Locate the cell with the specified text and output its [x, y] center coordinate. 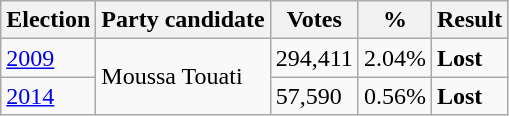
Election [48, 20]
Moussa Touati [183, 77]
0.56% [394, 96]
% [394, 20]
2009 [48, 58]
294,411 [314, 58]
Votes [314, 20]
Party candidate [183, 20]
2014 [48, 96]
2.04% [394, 58]
57,590 [314, 96]
Result [469, 20]
